Pinpoint the cell where the given text exists, returning its (X, Y) midpoint coordinate. 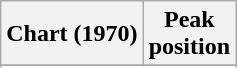
Peakposition (189, 34)
Chart (1970) (72, 34)
